Output the [x, y] coordinate of the center of the cell containing the given text.  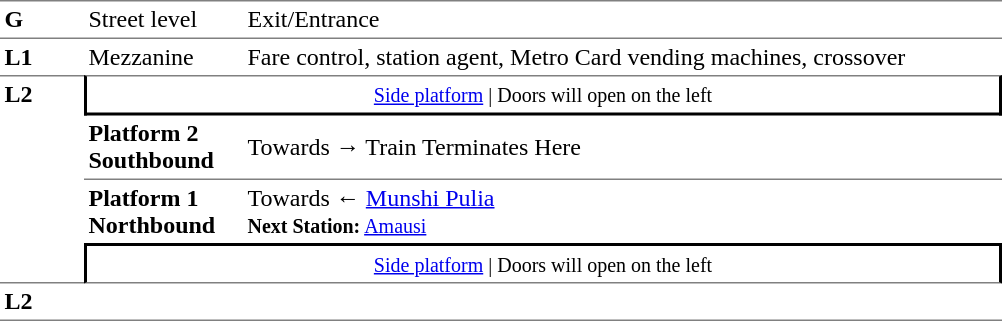
L2 [42, 179]
Mezzanine [164, 57]
Fare control, station agent, Metro Card vending machines, crossover [622, 57]
L1 [42, 57]
Platform 1Northbound [164, 212]
G [42, 20]
Towards ← Munshi PuliaNext Station: Amausi [622, 212]
Exit/Entrance [622, 20]
Platform 2Southbound [164, 148]
Street level [164, 20]
Towards → Train Terminates Here [622, 148]
